Determine the (x, y) coordinate at the center of the cell enclosing the given text.  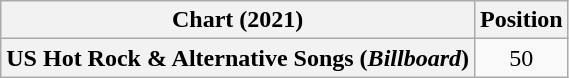
US Hot Rock & Alternative Songs (Billboard) (238, 58)
Chart (2021) (238, 20)
Position (521, 20)
50 (521, 58)
